Capture the cell that displays the provided text and extract its (X, Y) central coordinate. 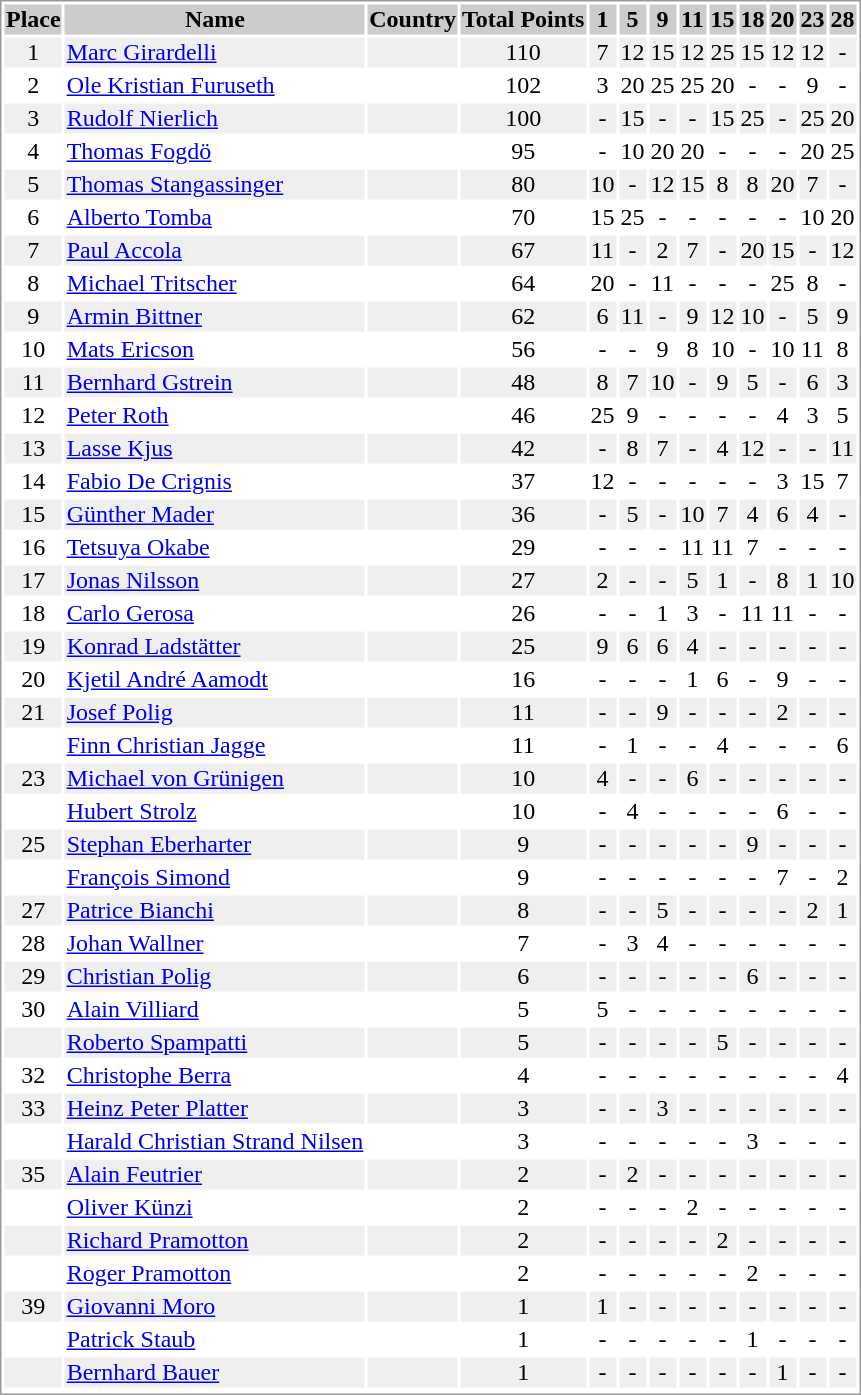
37 (522, 481)
36 (522, 515)
17 (33, 581)
64 (522, 283)
Patrice Bianchi (215, 911)
Hubert Strolz (215, 811)
Country (413, 19)
Thomas Stangassinger (215, 185)
Marc Girardelli (215, 53)
70 (522, 217)
19 (33, 647)
67 (522, 251)
102 (522, 85)
Place (33, 19)
Giovanni Moro (215, 1307)
Konrad Ladstätter (215, 647)
Bernhard Gstrein (215, 383)
13 (33, 449)
21 (33, 713)
Peter Roth (215, 415)
Heinz Peter Platter (215, 1109)
Thomas Fogdö (215, 151)
Johan Wallner (215, 943)
Josef Polig (215, 713)
Kjetil André Aamodt (215, 679)
Günther Mader (215, 515)
Ole Kristian Furuseth (215, 85)
80 (522, 185)
Michael von Grünigen (215, 779)
95 (522, 151)
Richard Pramotton (215, 1241)
Alberto Tomba (215, 217)
Christian Polig (215, 977)
Roberto Spampatti (215, 1043)
Christophe Berra (215, 1075)
48 (522, 383)
Fabio De Crignis (215, 481)
Bernhard Bauer (215, 1373)
Lasse Kjus (215, 449)
Finn Christian Jagge (215, 745)
30 (33, 1009)
Rudolf Nierlich (215, 119)
Patrick Staub (215, 1339)
42 (522, 449)
Armin Bittner (215, 317)
Paul Accola (215, 251)
Alain Feutrier (215, 1175)
100 (522, 119)
Name (215, 19)
Alain Villiard (215, 1009)
46 (522, 415)
Mats Ericson (215, 349)
14 (33, 481)
110 (522, 53)
33 (33, 1109)
Michael Tritscher (215, 283)
Roger Pramotton (215, 1273)
Stephan Eberharter (215, 845)
Total Points (522, 19)
35 (33, 1175)
Jonas Nilsson (215, 581)
François Simond (215, 877)
62 (522, 317)
Carlo Gerosa (215, 613)
26 (522, 613)
Harald Christian Strand Nilsen (215, 1141)
32 (33, 1075)
56 (522, 349)
Tetsuya Okabe (215, 547)
Oliver Künzi (215, 1207)
39 (33, 1307)
